Determine the [X, Y] coordinate at the center of the cell enclosing the given text.  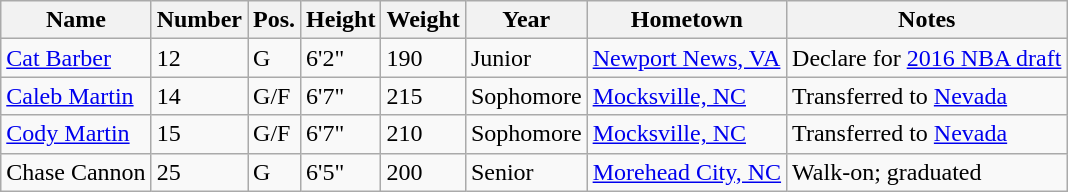
200 [423, 172]
6'5" [341, 172]
Weight [423, 20]
Name [76, 20]
Notes [927, 20]
14 [199, 96]
Walk-on; graduated [927, 172]
210 [423, 134]
Hometown [686, 20]
12 [199, 58]
Junior [526, 58]
Cody Martin [76, 134]
Newport News, VA [686, 58]
Declare for 2016 NBA draft [927, 58]
Pos. [274, 20]
25 [199, 172]
Number [199, 20]
190 [423, 58]
Caleb Martin [76, 96]
Year [526, 20]
Morehead City, NC [686, 172]
Chase Cannon [76, 172]
15 [199, 134]
Height [341, 20]
Cat Barber [76, 58]
6'2" [341, 58]
Senior [526, 172]
215 [423, 96]
